Provide the (X, Y) coordinate of the cell's center where the given text is located.  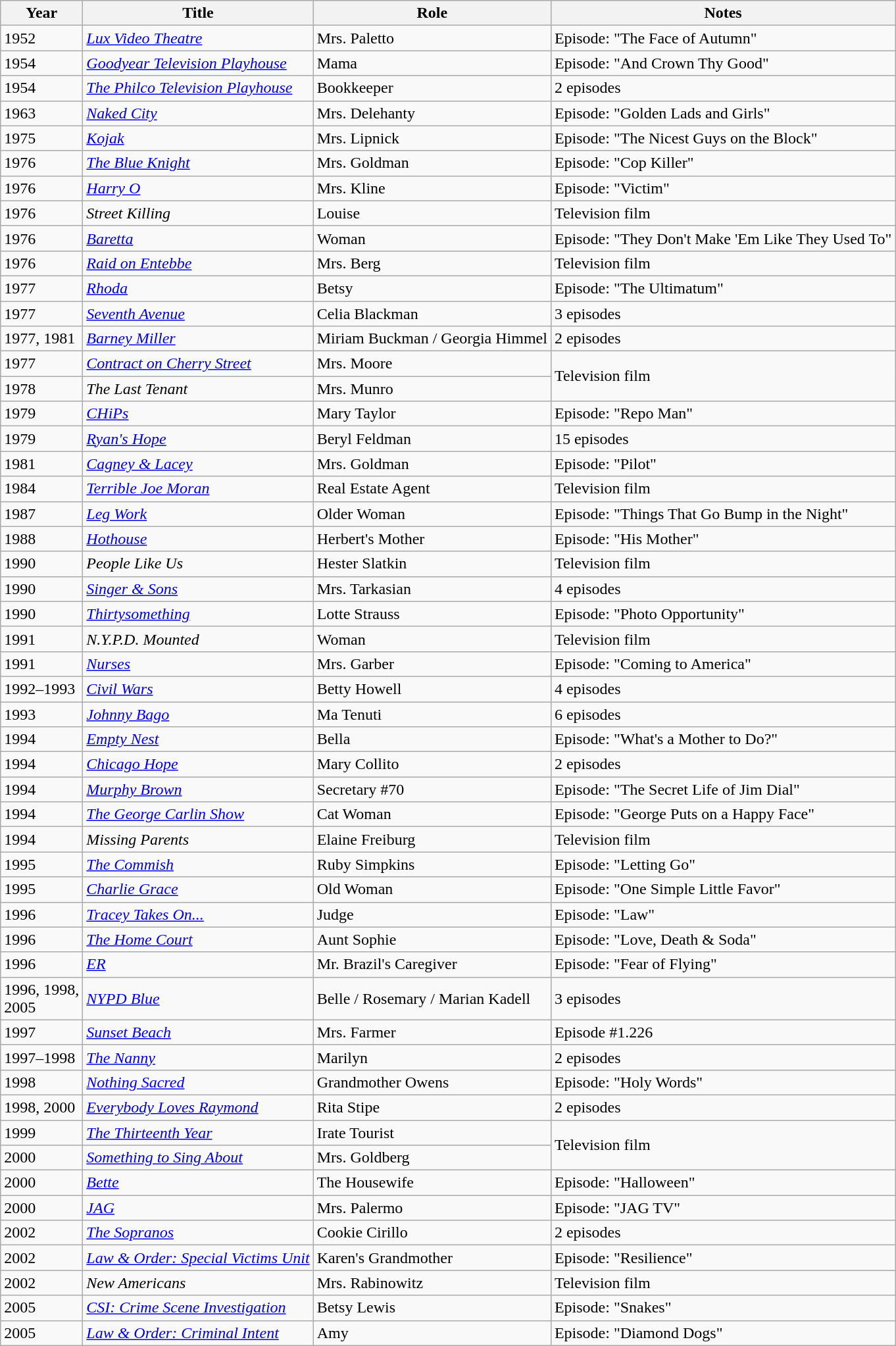
Johnny Bago (198, 714)
1978 (42, 389)
Bette (198, 1183)
Old Woman (432, 889)
1984 (42, 489)
Nothing Sacred (198, 1082)
ER (198, 964)
Hester Slatkin (432, 564)
Mrs. Paletto (432, 38)
Karen's Grandmother (432, 1258)
Cat Woman (432, 814)
Goodyear Television Playhouse (198, 63)
Episode: "Holy Words" (722, 1082)
Rita Stipe (432, 1107)
The Nanny (198, 1057)
Episode: "Coming to America" (722, 664)
Mrs. Garber (432, 664)
Older Woman (432, 514)
Episode: "Law" (722, 914)
NYPD Blue (198, 999)
1987 (42, 514)
Celia Blackman (432, 314)
Amy (432, 1333)
Cookie Cirillo (432, 1233)
Ryan's Hope (198, 439)
Barney Miller (198, 339)
1996, 1998,2005 (42, 999)
Mrs. Moore (432, 364)
The Home Court (198, 939)
Betty Howell (432, 689)
Cagney & Lacey (198, 464)
Episode: "The Face of Autumn" (722, 38)
1952 (42, 38)
Mama (432, 63)
1993 (42, 714)
Episode: "And Crown Thy Good" (722, 63)
Ma Tenuti (432, 714)
The Sopranos (198, 1233)
Terrible Joe Moran (198, 489)
Lotte Strauss (432, 614)
Kojak (198, 138)
1999 (42, 1132)
Episode: "George Puts on a Happy Face" (722, 814)
Everybody Loves Raymond (198, 1107)
Lux Video Theatre (198, 38)
Louise (432, 213)
People Like Us (198, 564)
Year (42, 13)
Seventh Avenue (198, 314)
Mrs. Lipnick (432, 138)
Civil Wars (198, 689)
Episode: "Photo Opportunity" (722, 614)
Harry O (198, 188)
Aunt Sophie (432, 939)
Episode: "The Secret Life of Jim Dial" (722, 789)
Episode: "Pilot" (722, 464)
Episode: "His Mother" (722, 539)
1997–1998 (42, 1057)
Sunset Beach (198, 1032)
Mrs. Berg (432, 263)
Belle / Rosemary / Marian Kadell (432, 999)
The Housewife (432, 1183)
Mrs. Goldberg (432, 1158)
Miriam Buckman / Georgia Himmel (432, 339)
1998, 2000 (42, 1107)
Leg Work (198, 514)
Bookkeeper (432, 88)
Episode: "Halloween" (722, 1183)
Title (198, 13)
1981 (42, 464)
The George Carlin Show (198, 814)
Naked City (198, 113)
Episode: "The Nicest Guys on the Block" (722, 138)
Irate Tourist (432, 1132)
1998 (42, 1082)
15 episodes (722, 439)
CSI: Crime Scene Investigation (198, 1308)
Episode #1.226 (722, 1032)
JAG (198, 1208)
Episode: "What's a Mother to Do?" (722, 739)
Episode: "Snakes" (722, 1308)
Mrs. Kline (432, 188)
Mrs. Farmer (432, 1032)
Bella (432, 739)
Mrs. Munro (432, 389)
Episode: "Letting Go" (722, 864)
The Philco Television Playhouse (198, 88)
Mrs. Rabinowitz (432, 1283)
Rhoda (198, 288)
Street Killing (198, 213)
Mrs. Tarkasian (432, 589)
Tracey Takes On... (198, 914)
The Last Tenant (198, 389)
Raid on Entebbe (198, 263)
Elaine Freiburg (432, 839)
Mrs. Delehanty (432, 113)
Notes (722, 13)
6 episodes (722, 714)
The Thirteenth Year (198, 1132)
Episode: "Things That Go Bump in the Night" (722, 514)
1963 (42, 113)
Beryl Feldman (432, 439)
Episode: "Resilience" (722, 1258)
Thirtysomething (198, 614)
Episode: "Love, Death & Soda" (722, 939)
Charlie Grace (198, 889)
Episode: "They Don't Make 'Em Like They Used To" (722, 238)
1997 (42, 1032)
Mary Taylor (432, 414)
The Blue Knight (198, 163)
1992–1993 (42, 689)
Ruby Simpkins (432, 864)
Empty Nest (198, 739)
Episode: "Diamond Dogs" (722, 1333)
Episode: "Fear of Flying" (722, 964)
Contract on Cherry Street (198, 364)
Episode: "Cop Killer" (722, 163)
Mr. Brazil's Caregiver (432, 964)
Role (432, 13)
Singer & Sons (198, 589)
Herbert's Mother (432, 539)
Grandmother Owens (432, 1082)
Law & Order: Criminal Intent (198, 1333)
1988 (42, 539)
Episode: "JAG TV" (722, 1208)
Episode: "Victim" (722, 188)
N.Y.P.D. Mounted (198, 639)
Mary Collito (432, 764)
Something to Sing About (198, 1158)
Murphy Brown (198, 789)
Judge (432, 914)
Real Estate Agent (432, 489)
Marilyn (432, 1057)
Betsy Lewis (432, 1308)
Missing Parents (198, 839)
1977, 1981 (42, 339)
1975 (42, 138)
Nurses (198, 664)
Chicago Hope (198, 764)
Episode: "Golden Lads and Girls" (722, 113)
Betsy (432, 288)
CHiPs (198, 414)
Hothouse (198, 539)
Episode: "Repo Man" (722, 414)
New Americans (198, 1283)
Secretary #70 (432, 789)
Mrs. Palermo (432, 1208)
Episode: "The Ultimatum" (722, 288)
Baretta (198, 238)
Law & Order: Special Victims Unit (198, 1258)
The Commish (198, 864)
Episode: "One Simple Little Favor" (722, 889)
